Locate the cell with the specified text and output its [X, Y] center coordinate. 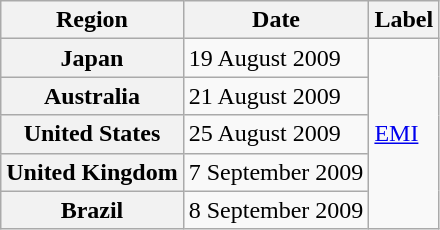
Japan [92, 58]
25 August 2009 [276, 134]
Australia [92, 96]
EMI [404, 134]
8 September 2009 [276, 210]
21 August 2009 [276, 96]
Brazil [92, 210]
Region [92, 20]
19 August 2009 [276, 58]
United States [92, 134]
United Kingdom [92, 172]
Date [276, 20]
Label [404, 20]
7 September 2009 [276, 172]
